Scan for the cell matching the given text and deliver its [x, y] coordinate at center. 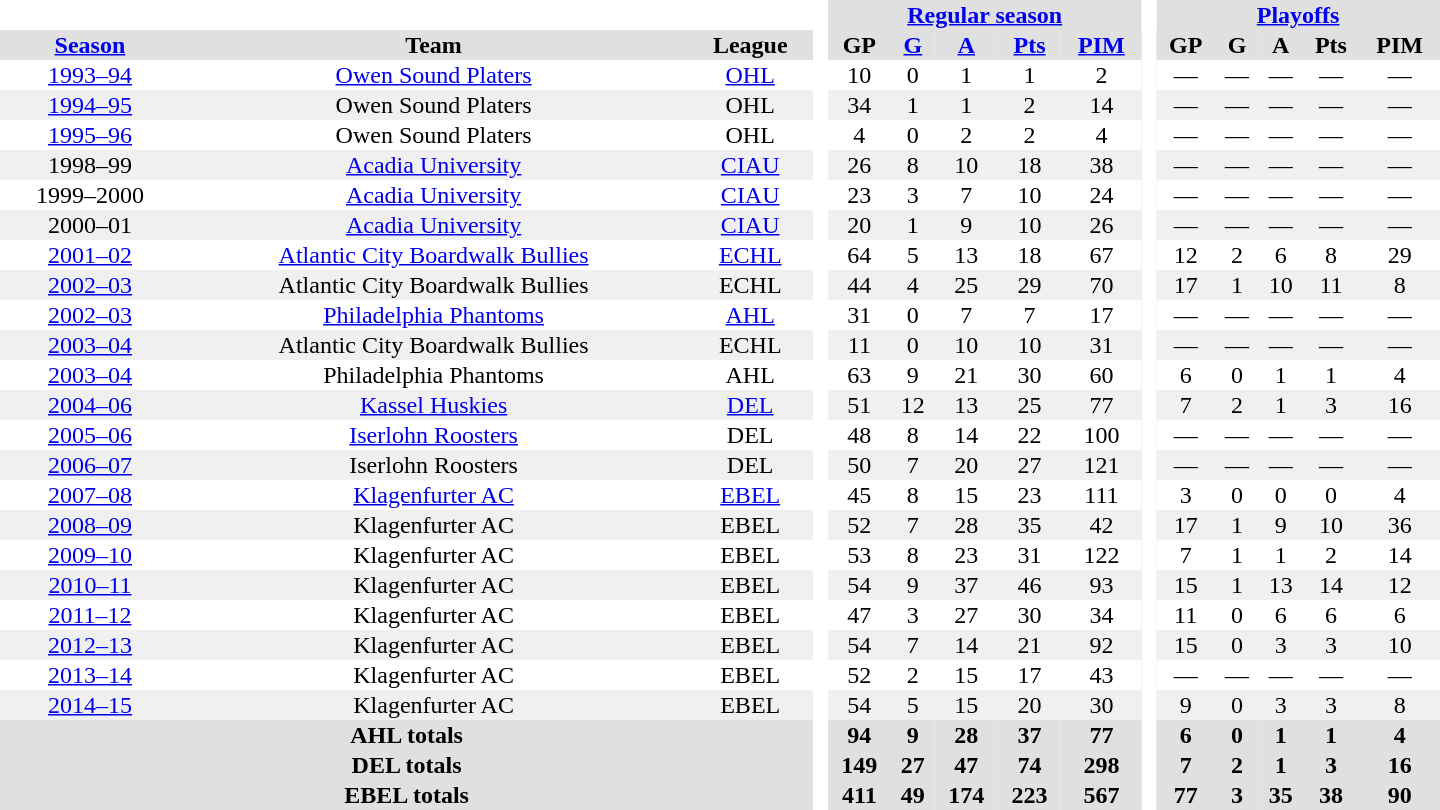
64 [860, 255]
46 [1030, 585]
League [750, 45]
2007–08 [90, 495]
100 [1102, 435]
1995–96 [90, 135]
51 [860, 405]
22 [1030, 435]
DEL totals [406, 765]
2013–14 [90, 675]
44 [860, 285]
1993–94 [90, 75]
Kassel Huskies [434, 405]
149 [860, 765]
60 [1102, 375]
36 [1400, 525]
93 [1102, 585]
2011–12 [90, 615]
Regular season [985, 15]
94 [860, 735]
2006–07 [90, 465]
Season [90, 45]
1994–95 [90, 105]
2001–02 [90, 255]
90 [1400, 795]
67 [1102, 255]
2014–15 [90, 705]
49 [913, 795]
2000–01 [90, 225]
63 [860, 375]
121 [1102, 465]
411 [860, 795]
223 [1030, 795]
1998–99 [90, 165]
53 [860, 555]
1999–2000 [90, 195]
Playoffs [1298, 15]
174 [966, 795]
AHL totals [406, 735]
70 [1102, 285]
92 [1102, 645]
EBEL totals [406, 795]
2004–06 [90, 405]
2010–11 [90, 585]
42 [1102, 525]
567 [1102, 795]
74 [1030, 765]
43 [1102, 675]
48 [860, 435]
24 [1102, 195]
Team [434, 45]
50 [860, 465]
2005–06 [90, 435]
2012–13 [90, 645]
2009–10 [90, 555]
122 [1102, 555]
45 [860, 495]
111 [1102, 495]
2008–09 [90, 525]
298 [1102, 765]
